Provide the (x, y) coordinate of the cell's center where the given text is located.  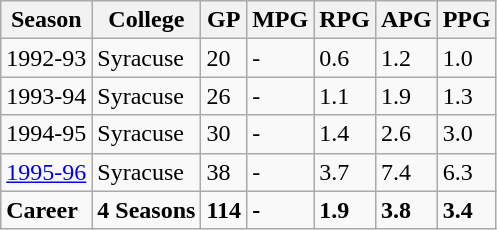
38 (224, 172)
7.4 (406, 172)
30 (224, 134)
1993-94 (46, 96)
1.2 (406, 58)
3.7 (345, 172)
PPG (466, 20)
GP (224, 20)
114 (224, 210)
3.8 (406, 210)
3.4 (466, 210)
6.3 (466, 172)
APG (406, 20)
Career (46, 210)
1.1 (345, 96)
College (146, 20)
2.6 (406, 134)
1.4 (345, 134)
4 Seasons (146, 210)
1994-95 (46, 134)
Season (46, 20)
1.3 (466, 96)
3.0 (466, 134)
1992-93 (46, 58)
0.6 (345, 58)
1995-96 (46, 172)
20 (224, 58)
1.0 (466, 58)
RPG (345, 20)
MPG (280, 20)
26 (224, 96)
